Return the [X, Y] coordinate for the center point of the cell that contains the specified text.  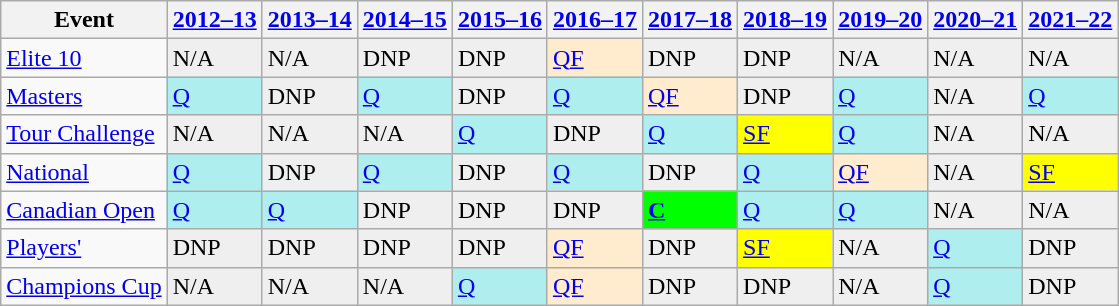
2021–22 [1070, 20]
Tour Challenge [84, 134]
Elite 10 [84, 58]
National [84, 172]
2014–15 [404, 20]
Canadian Open [84, 210]
Players' [84, 248]
C [690, 210]
2020–21 [976, 20]
2018–19 [786, 20]
Event [84, 20]
2019–20 [880, 20]
2013–14 [310, 20]
2017–18 [690, 20]
2015–16 [500, 20]
2016–17 [594, 20]
Champions Cup [84, 286]
Masters [84, 96]
2012–13 [214, 20]
